Capture the cell that displays the provided text and extract its (X, Y) central coordinate. 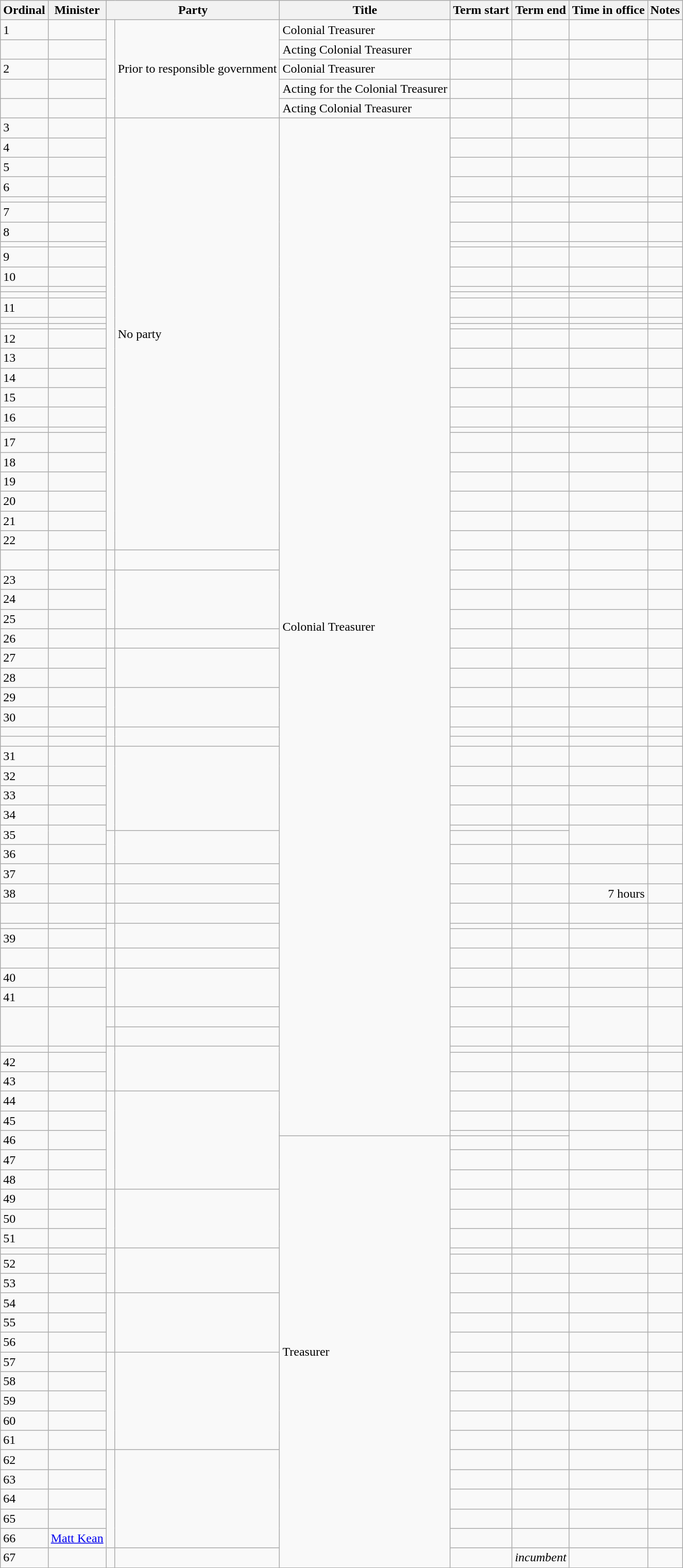
33 (24, 796)
Term end (541, 10)
21 (24, 521)
Minister (77, 10)
14 (24, 378)
17 (24, 442)
38 (24, 893)
58 (24, 1381)
16 (24, 417)
55 (24, 1322)
2 (24, 69)
Party (193, 10)
24 (24, 599)
Term start (481, 10)
11 (24, 308)
7 (24, 212)
Time in office (608, 10)
18 (24, 462)
54 (24, 1303)
Matt Kean (77, 1538)
48 (24, 1179)
Prior to responsible government (197, 69)
49 (24, 1199)
42 (24, 1062)
31 (24, 756)
45 (24, 1121)
35 (24, 835)
43 (24, 1082)
37 (24, 874)
32 (24, 775)
34 (24, 815)
66 (24, 1538)
19 (24, 482)
22 (24, 541)
incumbent (541, 1558)
46 (24, 1140)
26 (24, 638)
56 (24, 1342)
44 (24, 1101)
25 (24, 619)
63 (24, 1479)
10 (24, 277)
50 (24, 1219)
15 (24, 397)
Title (365, 10)
6 (24, 187)
30 (24, 717)
3 (24, 128)
Notes (665, 10)
65 (24, 1519)
13 (24, 358)
7 hours (608, 893)
Ordinal (24, 10)
52 (24, 1263)
8 (24, 231)
4 (24, 147)
29 (24, 697)
1 (24, 30)
64 (24, 1499)
62 (24, 1460)
28 (24, 678)
39 (24, 938)
Acting for the Colonial Treasurer (365, 89)
27 (24, 658)
40 (24, 977)
47 (24, 1160)
9 (24, 257)
57 (24, 1362)
61 (24, 1440)
No party (197, 334)
5 (24, 167)
53 (24, 1283)
60 (24, 1421)
51 (24, 1238)
59 (24, 1401)
41 (24, 997)
36 (24, 854)
12 (24, 339)
67 (24, 1558)
23 (24, 580)
20 (24, 501)
Treasurer (365, 1352)
